Search for the cell housing the specified text and yield its [X, Y] center coordinate. 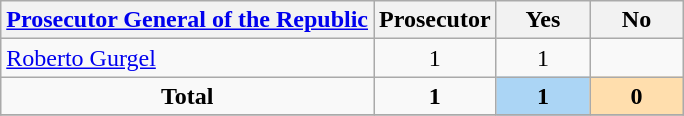
0 [637, 96]
Yes [543, 20]
Prosecutor [436, 20]
Roberto Gurgel [188, 58]
Total [188, 96]
Prosecutor General of the Republic [188, 20]
No [637, 20]
